Find where the given text appears and provide that cell's center as [X, Y] coordinate. 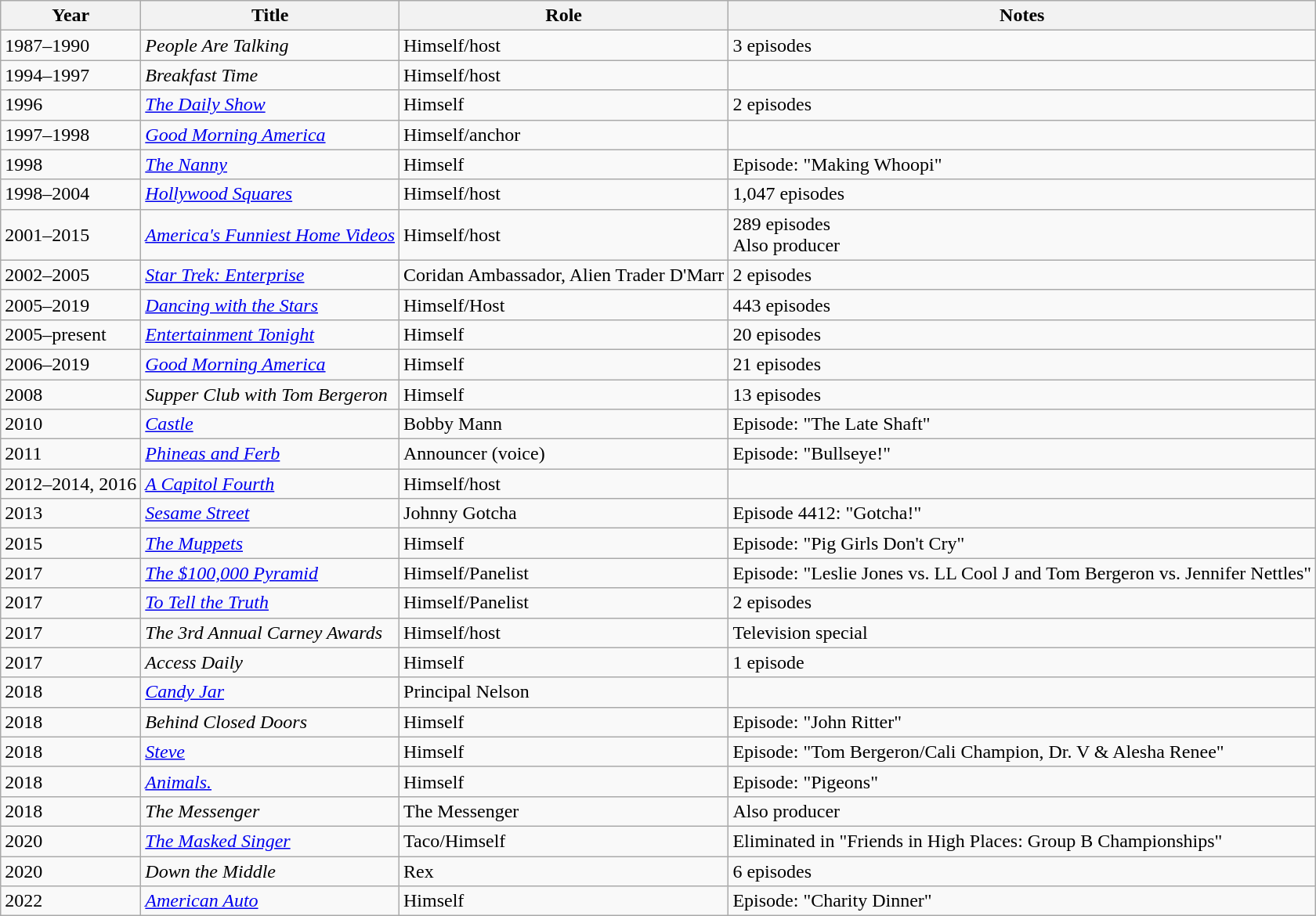
2015 [70, 543]
1987–1990 [70, 45]
American Auto [270, 901]
2005–2019 [70, 305]
2010 [70, 424]
Episode: "Making Whoopi" [1022, 164]
Episode: "John Ritter" [1022, 722]
289 episodesAlso producer [1022, 235]
2005–present [70, 334]
Steve [270, 752]
The 3rd Annual Carney Awards [270, 633]
Episode: "The Late Shaft" [1022, 424]
Notes [1022, 16]
1 episode [1022, 662]
Eliminated in "Friends in High Places: Group B Championships" [1022, 841]
The Nanny [270, 164]
Role [564, 16]
3 episodes [1022, 45]
Himself/Host [564, 305]
1994–1997 [70, 75]
Hollywood Squares [270, 194]
Episode: "Leslie Jones vs. LL Cool J and Tom Bergeron vs. Jennifer Nettles" [1022, 573]
2022 [70, 901]
Episode: "Charity Dinner" [1022, 901]
Episode: "Pig Girls Don't Cry" [1022, 543]
443 episodes [1022, 305]
13 episodes [1022, 394]
Coridan Ambassador, Alien Trader D'Marr [564, 275]
Entertainment Tonight [270, 334]
2001–2015 [70, 235]
1,047 episodes [1022, 194]
Episode: "Tom Bergeron/Cali Champion, Dr. V & Alesha Renee" [1022, 752]
20 episodes [1022, 334]
Supper Club with Tom Bergeron [270, 394]
2013 [70, 514]
2012–2014, 2016 [70, 484]
America's Funniest Home Videos [270, 235]
The Masked Singer [270, 841]
2008 [70, 394]
The Daily Show [270, 105]
Year [70, 16]
2011 [70, 454]
Episode 4412: "Gotcha!" [1022, 514]
2002–2005 [70, 275]
Episode: "Bullseye!" [1022, 454]
Sesame Street [270, 514]
Johnny Gotcha [564, 514]
21 episodes [1022, 364]
Episode: "Pigeons" [1022, 781]
Breakfast Time [270, 75]
2006–2019 [70, 364]
1996 [70, 105]
A Capitol Fourth [270, 484]
Access Daily [270, 662]
Also producer [1022, 811]
Phineas and Ferb [270, 454]
Television special [1022, 633]
Bobby Mann [564, 424]
Castle [270, 424]
1998 [70, 164]
Down the Middle [270, 871]
People Are Talking [270, 45]
Behind Closed Doors [270, 722]
To Tell the Truth [270, 603]
Star Trek: Enterprise [270, 275]
Principal Nelson [564, 692]
Dancing with the Stars [270, 305]
1997–1998 [70, 135]
Rex [564, 871]
Himself/anchor [564, 135]
Animals. [270, 781]
Title [270, 16]
Taco/Himself [564, 841]
The $100,000 Pyramid [270, 573]
Announcer (voice) [564, 454]
The Muppets [270, 543]
1998–2004 [70, 194]
6 episodes [1022, 871]
Candy Jar [270, 692]
